Capture the cell that displays the provided text and extract its (x, y) central coordinate. 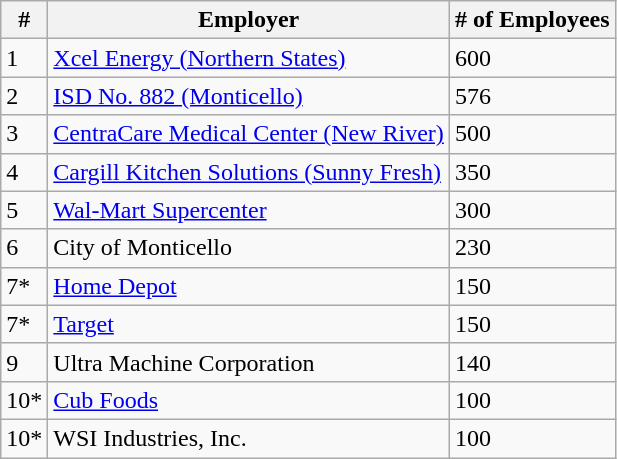
Wal-Mart Supercenter (249, 210)
Cargill Kitchen Solutions (Sunny Fresh) (249, 172)
Cub Foods (249, 400)
1 (24, 58)
Home Depot (249, 286)
Target (249, 324)
Ultra Machine Corporation (249, 362)
Xcel Energy (Northern States) (249, 58)
350 (532, 172)
WSI Industries, Inc. (249, 438)
500 (532, 134)
# (24, 20)
CentraCare Medical Center (New River) (249, 134)
ISD No. 882 (Monticello) (249, 96)
# of Employees (532, 20)
Employer (249, 20)
300 (532, 210)
City of Monticello (249, 248)
2 (24, 96)
230 (532, 248)
600 (532, 58)
140 (532, 362)
3 (24, 134)
9 (24, 362)
6 (24, 248)
4 (24, 172)
576 (532, 96)
5 (24, 210)
